Return the (X, Y) coordinate for the center point of the cell that contains the specified text.  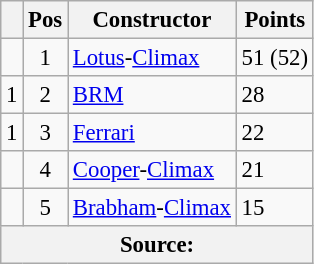
BRM (152, 95)
21 (274, 170)
Source: (158, 245)
5 (46, 208)
Lotus-Climax (152, 58)
Constructor (152, 20)
15 (274, 208)
Brabham-Climax (152, 208)
22 (274, 133)
2 (46, 95)
Cooper-Climax (152, 170)
4 (46, 170)
28 (274, 95)
Points (274, 20)
3 (46, 133)
Pos (46, 20)
Ferrari (152, 133)
51 (52) (274, 58)
